Return the (X, Y) coordinate for the center point of the cell that contains the specified text.  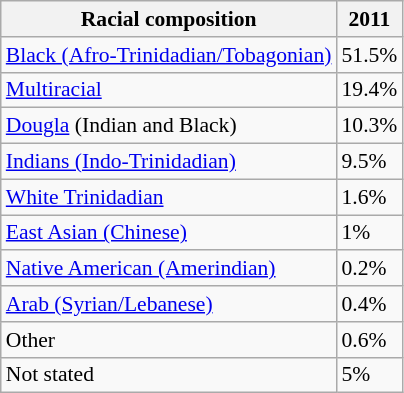
Arab (Syrian/Lebanese) (169, 304)
East Asian (Chinese) (169, 233)
10.3% (369, 126)
Racial composition (169, 19)
5% (369, 375)
Not stated (169, 375)
Multiracial (169, 90)
White Trinidadian (169, 197)
19.4% (369, 90)
1% (369, 233)
0.2% (369, 269)
0.4% (369, 304)
51.5% (369, 55)
Black (Afro-Trinidadian/Tobagonian) (169, 55)
0.6% (369, 340)
Native American (Amerindian) (169, 269)
Dougla (Indian and Black) (169, 126)
1.6% (369, 197)
9.5% (369, 162)
2011 (369, 19)
Indians (Indo-Trinidadian) (169, 162)
Other (169, 340)
